Capture the cell that displays the provided text and extract its (X, Y) central coordinate. 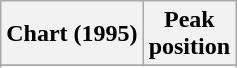
Chart (1995) (72, 34)
Peakposition (189, 34)
